For the text-containing cell, return its midpoint in [x, y] coordinate format. 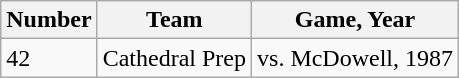
Number [49, 20]
Game, Year [356, 20]
vs. McDowell, 1987 [356, 58]
Cathedral Prep [174, 58]
42 [49, 58]
Team [174, 20]
